From the cell containing the given text, extract its center point as (x, y) coordinate. 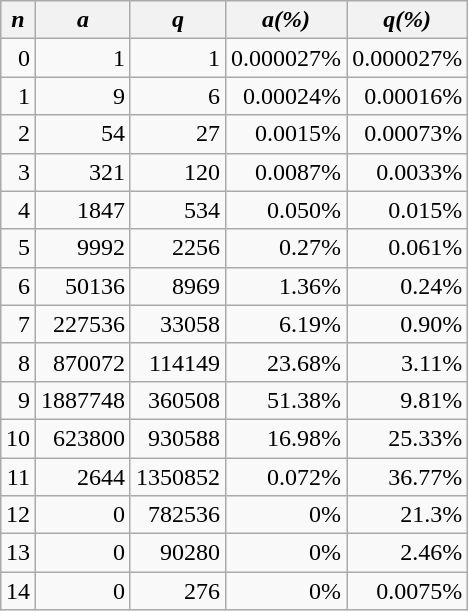
8969 (178, 286)
0.00024% (286, 96)
6.19% (286, 324)
0.90% (408, 324)
27 (178, 134)
25.33% (408, 438)
12 (18, 515)
0.24% (408, 286)
1847 (82, 210)
623800 (82, 438)
276 (178, 591)
a(%) (286, 20)
14 (18, 591)
54 (82, 134)
3.11% (408, 362)
13 (18, 553)
0.015% (408, 210)
3 (18, 172)
227536 (82, 324)
321 (82, 172)
5 (18, 248)
50136 (82, 286)
90280 (178, 553)
2.46% (408, 553)
1887748 (82, 400)
11 (18, 477)
0.050% (286, 210)
51.38% (286, 400)
1.36% (286, 286)
0.0015% (286, 134)
0.0075% (408, 591)
120 (178, 172)
0.061% (408, 248)
33058 (178, 324)
9.81% (408, 400)
534 (178, 210)
4 (18, 210)
0.0087% (286, 172)
1350852 (178, 477)
9992 (82, 248)
0.00016% (408, 96)
a (82, 20)
0.27% (286, 248)
n (18, 20)
36.77% (408, 477)
114149 (178, 362)
q(%) (408, 20)
360508 (178, 400)
10 (18, 438)
0.072% (286, 477)
23.68% (286, 362)
0.00073% (408, 134)
930588 (178, 438)
16.98% (286, 438)
2256 (178, 248)
q (178, 20)
8 (18, 362)
0.0033% (408, 172)
21.3% (408, 515)
7 (18, 324)
2644 (82, 477)
870072 (82, 362)
782536 (178, 515)
2 (18, 134)
